Pinpoint the cell where the given text exists, returning its (X, Y) midpoint coordinate. 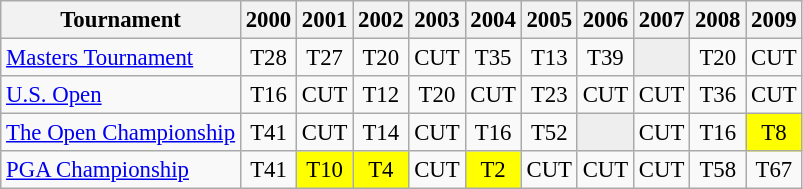
T8 (774, 133)
2004 (493, 20)
T58 (718, 170)
T28 (268, 58)
T27 (325, 58)
T14 (381, 133)
2001 (325, 20)
2002 (381, 20)
The Open Championship (121, 133)
T36 (718, 95)
T35 (493, 58)
T13 (549, 58)
T23 (549, 95)
T52 (549, 133)
T12 (381, 95)
2008 (718, 20)
T67 (774, 170)
2005 (549, 20)
2006 (605, 20)
Masters Tournament (121, 58)
T10 (325, 170)
2003 (437, 20)
2000 (268, 20)
U.S. Open (121, 95)
2009 (774, 20)
T2 (493, 170)
PGA Championship (121, 170)
Tournament (121, 20)
T4 (381, 170)
2007 (661, 20)
T39 (605, 58)
